Capture the cell that displays the provided text and extract its [x, y] central coordinate. 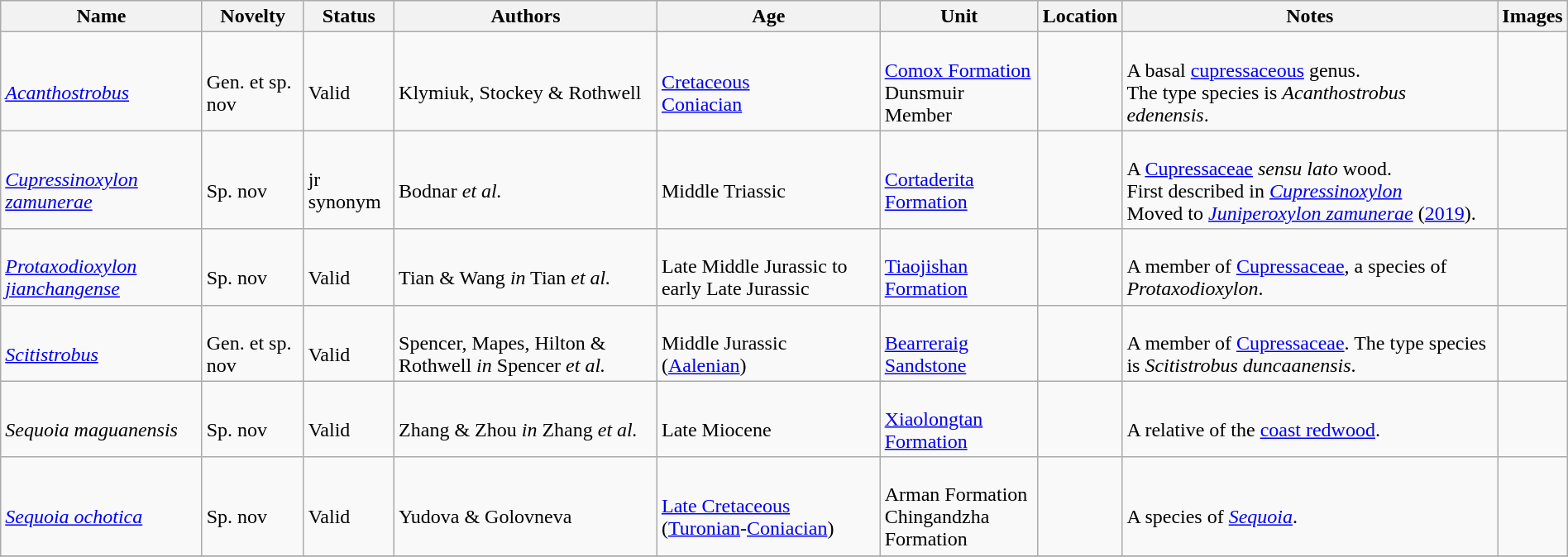
Bodnar et al. [526, 180]
Comox FormationDunsmuir Member [959, 81]
Yudova & Golovneva [526, 506]
A member of Cupressaceae. The type species is Scitistrobus duncaanensis. [1310, 343]
Klymiuk, Stockey & Rothwell [526, 81]
Novelty [253, 17]
Tiaojishan Formation [959, 267]
Sequoia maguanensis [101, 419]
Scitistrobus [101, 343]
Images [1532, 17]
Authors [526, 17]
A species of Sequoia. [1310, 506]
Late Cretaceous (Turonian-Coniacian) [768, 506]
Notes [1310, 17]
Tian & Wang in Tian et al. [526, 267]
Age [768, 17]
Cupressinoxylon zamunerae [101, 180]
CretaceousConiacian [768, 81]
Protaxodioxylon jianchangense [101, 267]
A basal cupressaceous genus. The type species is Acanthostrobus edenensis. [1310, 81]
Zhang & Zhou in Zhang et al. [526, 419]
Acanthostrobus [101, 81]
Bearreraig Sandstone [959, 343]
Middle Triassic [768, 180]
Arman Formation Chingandzha Formation [959, 506]
Unit [959, 17]
Xiaolongtan Formation [959, 419]
A Cupressaceae sensu lato wood. First described in Cupressinoxylon Moved to Juniperoxylon zamunerae (2019). [1310, 180]
Late Middle Jurassic to early Late Jurassic [768, 267]
Name [101, 17]
Sequoia ochotica [101, 506]
Cortaderita Formation [959, 180]
jr synonym [349, 180]
Late Miocene [768, 419]
Middle Jurassic (Aalenian) [768, 343]
Status [349, 17]
Spencer, Mapes, Hilton & Rothwell in Spencer et al. [526, 343]
A member of Cupressaceae, a species of Protaxodioxylon. [1310, 267]
Location [1080, 17]
A relative of the coast redwood. [1310, 419]
